Detect which cell encompasses the target text, then output its (X, Y) center coordinate. 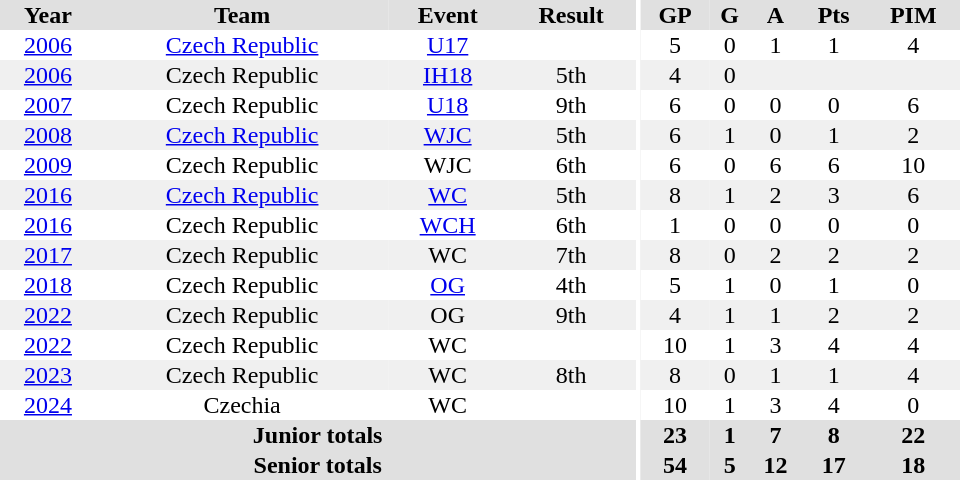
17 (834, 465)
2008 (48, 135)
54 (675, 465)
2007 (48, 105)
18 (914, 465)
G (730, 15)
U18 (447, 105)
PIM (914, 15)
2024 (48, 405)
IH18 (447, 75)
8th (571, 375)
WCH (447, 225)
U17 (447, 45)
Senior totals (318, 465)
7 (776, 435)
2023 (48, 375)
Event (447, 15)
Czechia (242, 405)
Junior totals (318, 435)
22 (914, 435)
GP (675, 15)
7th (571, 255)
4th (571, 285)
Pts (834, 15)
2018 (48, 285)
2017 (48, 255)
Year (48, 15)
Team (242, 15)
23 (675, 435)
2009 (48, 165)
Result (571, 15)
12 (776, 465)
A (776, 15)
